Search for the cell housing the specified text and yield its (x, y) center coordinate. 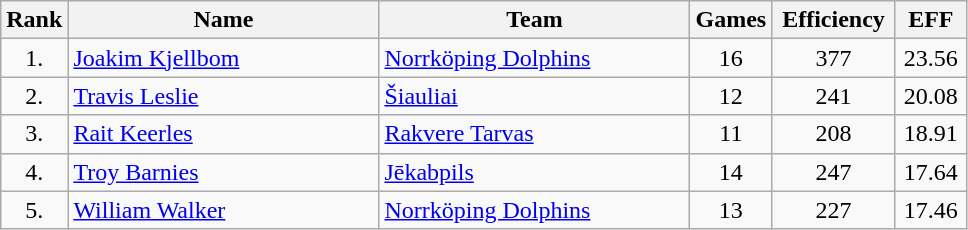
227 (834, 210)
16 (731, 58)
20.08 (930, 96)
13 (731, 210)
Jēkabpils (534, 172)
3. (34, 134)
EFF (930, 20)
Rakvere Tarvas (534, 134)
247 (834, 172)
11 (731, 134)
Rait Keerles (224, 134)
Name (224, 20)
14 (731, 172)
Travis Leslie (224, 96)
Joakim Kjellbom (224, 58)
Efficiency (834, 20)
377 (834, 58)
Rank (34, 20)
208 (834, 134)
12 (731, 96)
William Walker (224, 210)
4. (34, 172)
5. (34, 210)
18.91 (930, 134)
Šiauliai (534, 96)
17.64 (930, 172)
241 (834, 96)
Team (534, 20)
1. (34, 58)
23.56 (930, 58)
Troy Barnies (224, 172)
Games (731, 20)
17.46 (930, 210)
2. (34, 96)
